For the text-containing cell, return its midpoint in [x, y] coordinate format. 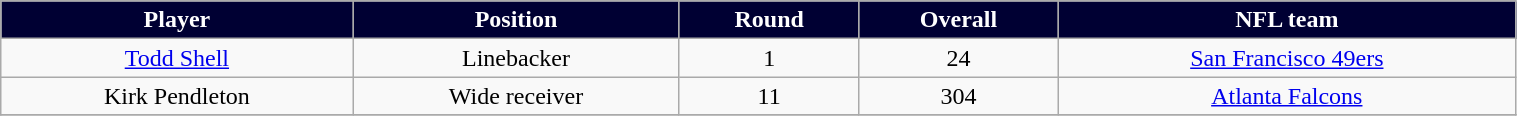
Position [516, 20]
1 [769, 58]
San Francisco 49ers [1287, 58]
Atlanta Falcons [1287, 96]
304 [958, 96]
11 [769, 96]
Linebacker [516, 58]
NFL team [1287, 20]
Todd Shell [177, 58]
Overall [958, 20]
Player [177, 20]
24 [958, 58]
Kirk Pendleton [177, 96]
Wide receiver [516, 96]
Round [769, 20]
